For the text-containing cell, return its midpoint in [x, y] coordinate format. 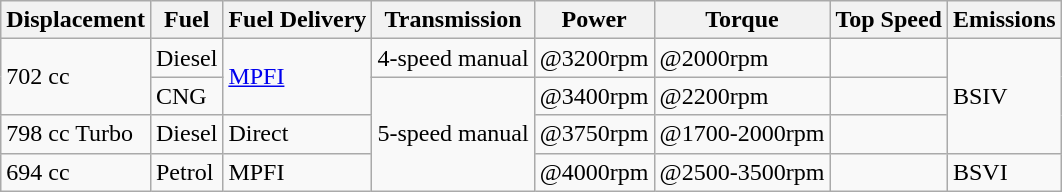
4-speed manual [453, 58]
694 cc [76, 172]
Fuel Delivery [298, 20]
Direct [298, 134]
Torque [742, 20]
702 cc [76, 77]
5-speed manual [453, 134]
Power [594, 20]
@3400rpm [594, 96]
@4000rpm [594, 172]
@1700-2000rpm [742, 134]
Fuel [186, 20]
@3200rpm [594, 58]
Emissions [1004, 20]
@2000rpm [742, 58]
@2200rpm [742, 96]
Petrol [186, 172]
@3750rpm [594, 134]
Transmission [453, 20]
798 cc Turbo [76, 134]
Displacement [76, 20]
CNG [186, 96]
BSVI [1004, 172]
BSIV [1004, 96]
@2500-3500rpm [742, 172]
Top Speed [889, 20]
